Identify which cell holds the provided text, then report its [x, y] central coordinate. 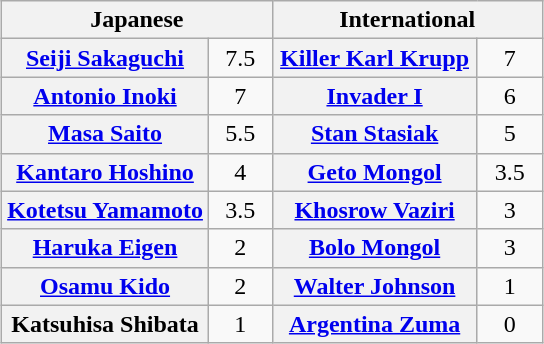
Walter Johnson [374, 286]
Bolo Mongol [374, 248]
Geto Mongol [374, 172]
Seiji Sakaguchi [106, 58]
Argentina Zuma [374, 324]
0 [510, 324]
4 [240, 172]
7.5 [240, 58]
Kotetsu Yamamoto [106, 210]
International [407, 20]
5 [510, 134]
Stan Stasiak [374, 134]
Invader I [374, 96]
Osamu Kido [106, 286]
6 [510, 96]
Japanese [137, 20]
Kantaro Hoshino [106, 172]
Katsuhisa Shibata [106, 324]
5.5 [240, 134]
Killer Karl Krupp [374, 58]
Masa Saito [106, 134]
Khosrow Vaziri [374, 210]
Haruka Eigen [106, 248]
Antonio Inoki [106, 96]
